From the cell containing the given text, extract its center point as [x, y] coordinate. 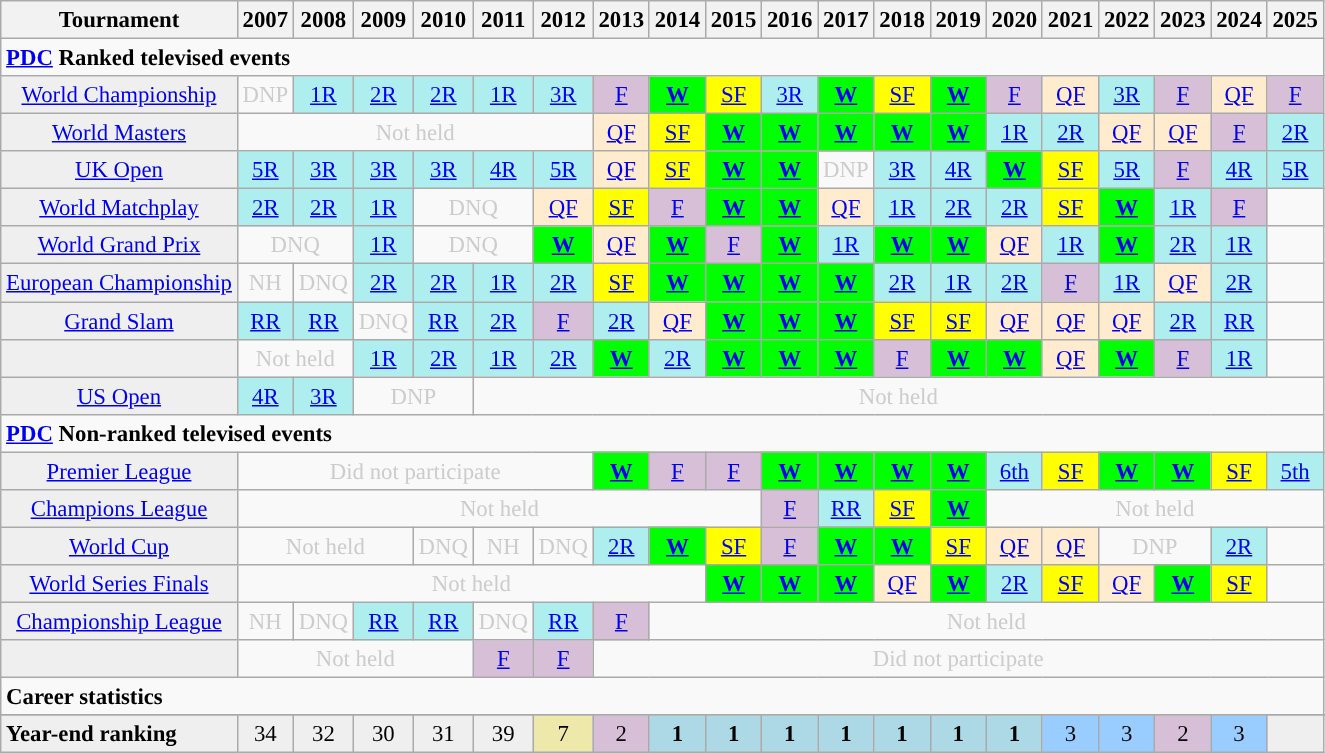
31 [443, 734]
World Grand Prix [119, 245]
2016 [790, 20]
PDC Ranked televised events [662, 58]
Career statistics [662, 697]
2023 [1183, 20]
2019 [958, 20]
US Open [119, 396]
2011 [503, 20]
39 [503, 734]
7 [563, 734]
2007 [265, 20]
World Championship [119, 95]
2015 [733, 20]
Championship League [119, 621]
2022 [1127, 20]
2009 [383, 20]
6th [1014, 471]
World Masters [119, 133]
Tournament [119, 20]
2018 [902, 20]
2013 [621, 20]
30 [383, 734]
2010 [443, 20]
UK Open [119, 170]
2017 [846, 20]
PDC Non-ranked televised events [662, 433]
2020 [1014, 20]
Year-end ranking [119, 734]
European Championship [119, 283]
32 [323, 734]
2025 [1295, 20]
2012 [563, 20]
Champions League [119, 509]
World Series Finals [119, 584]
2014 [677, 20]
2024 [1239, 20]
Grand Slam [119, 321]
2008 [323, 20]
World Matchplay [119, 208]
Premier League [119, 471]
World Cup [119, 546]
5th [1295, 471]
2021 [1070, 20]
34 [265, 734]
